Identify which cell holds the provided text, then report its (x, y) central coordinate. 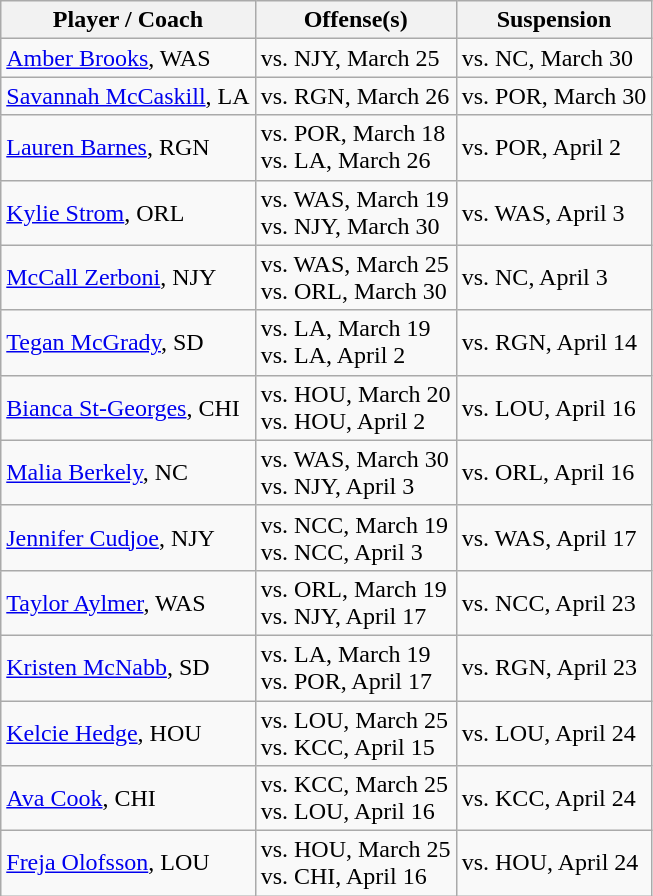
Tegan McGrady, SD (128, 342)
vs. KCC, March 25 vs. LOU, April 16 (356, 798)
vs. NCC, March 19 vs. NCC, April 3 (356, 538)
vs. POR, March 18 vs. LA, March 26 (356, 148)
Suspension (554, 20)
vs. ORL, March 19 vs. NJY, April 17 (356, 602)
Offense(s) (356, 20)
vs. WAS, April 3 (554, 212)
Savannah McCaskill, LA (128, 96)
vs. HOU, March 20 vs. HOU, April 2 (356, 408)
Kylie Strom, ORL (128, 212)
vs. NC, April 3 (554, 278)
Lauren Barnes, RGN (128, 148)
vs. KCC, April 24 (554, 798)
vs. POR, April 2 (554, 148)
vs. WAS, March 19 vs. NJY, March 30 (356, 212)
Ava Cook, CHI (128, 798)
Freja Olofsson, LOU (128, 864)
Jennifer Cudjoe, NJY (128, 538)
McCall Zerboni, NJY (128, 278)
vs. WAS, March 25 vs. ORL, March 30 (356, 278)
Kristen McNabb, SD (128, 668)
vs. ORL, April 16 (554, 472)
Player / Coach (128, 20)
vs. NJY, March 25 (356, 58)
vs. WAS, April 17 (554, 538)
vs. POR, March 30 (554, 96)
vs. LA, March 19 vs. POR, April 17 (356, 668)
Bianca St-Georges, CHI (128, 408)
vs. LA, March 19 vs. LA, April 2 (356, 342)
vs. LOU, April 16 (554, 408)
vs. WAS, March 30 vs. NJY, April 3 (356, 472)
vs. RGN, March 26 (356, 96)
vs. LOU, April 24 (554, 732)
vs. NCC, April 23 (554, 602)
Taylor Aylmer, WAS (128, 602)
vs. RGN, April 14 (554, 342)
vs. LOU, March 25 vs. KCC, April 15 (356, 732)
Malia Berkely, NC (128, 472)
vs. HOU, April 24 (554, 864)
vs. RGN, April 23 (554, 668)
Amber Brooks, WAS (128, 58)
vs. NC, March 30 (554, 58)
vs. HOU, March 25 vs. CHI, April 16 (356, 864)
Kelcie Hedge, HOU (128, 732)
